Return (X, Y) of the center of cell containing provided text 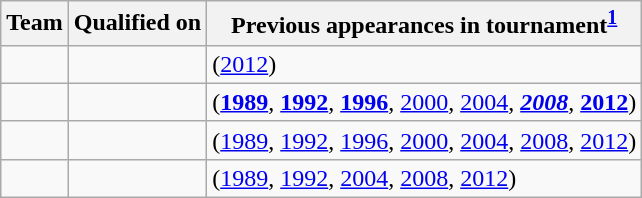
Qualified on (137, 24)
Team (35, 24)
(1989, 1992, 2004, 2008, 2012) (424, 178)
Previous appearances in tournament1 (424, 24)
(2012) (424, 64)
